Determine the (x, y) coordinate at the center of the cell enclosing the given text.  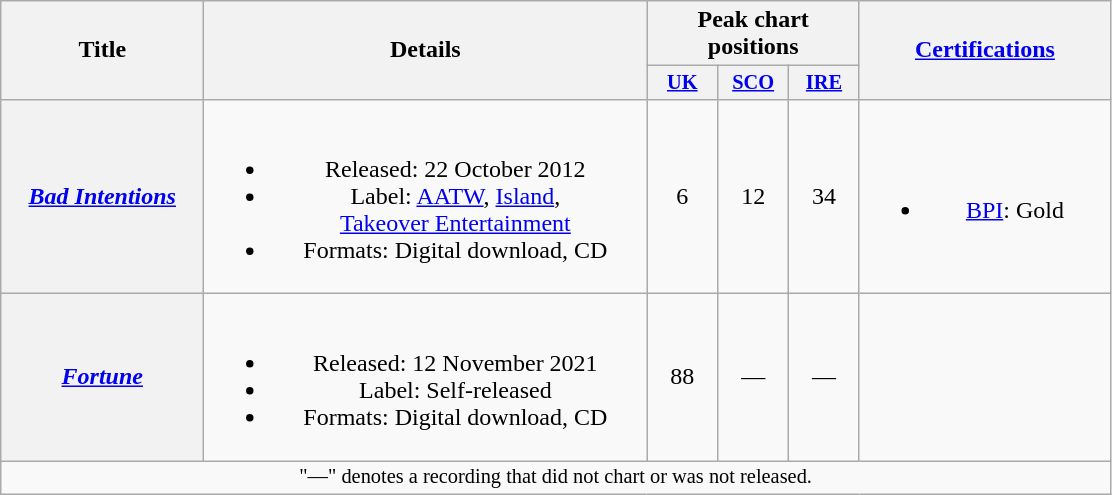
SCO (754, 83)
"—" denotes a recording that did not chart or was not released. (556, 478)
88 (682, 378)
UK (682, 83)
Released: 22 October 2012Label: AATW, Island, Takeover EntertainmentFormats: Digital download, CD (426, 196)
Peak chart positions (754, 34)
Released: 12 November 2021Label: Self-releasedFormats: Digital download, CD (426, 378)
6 (682, 196)
Title (102, 50)
Details (426, 50)
34 (824, 196)
12 (754, 196)
IRE (824, 83)
Bad Intentions (102, 196)
BPI: Gold (984, 196)
Fortune (102, 378)
Certifications (984, 50)
